Capture the cell that displays the provided text and extract its [X, Y] central coordinate. 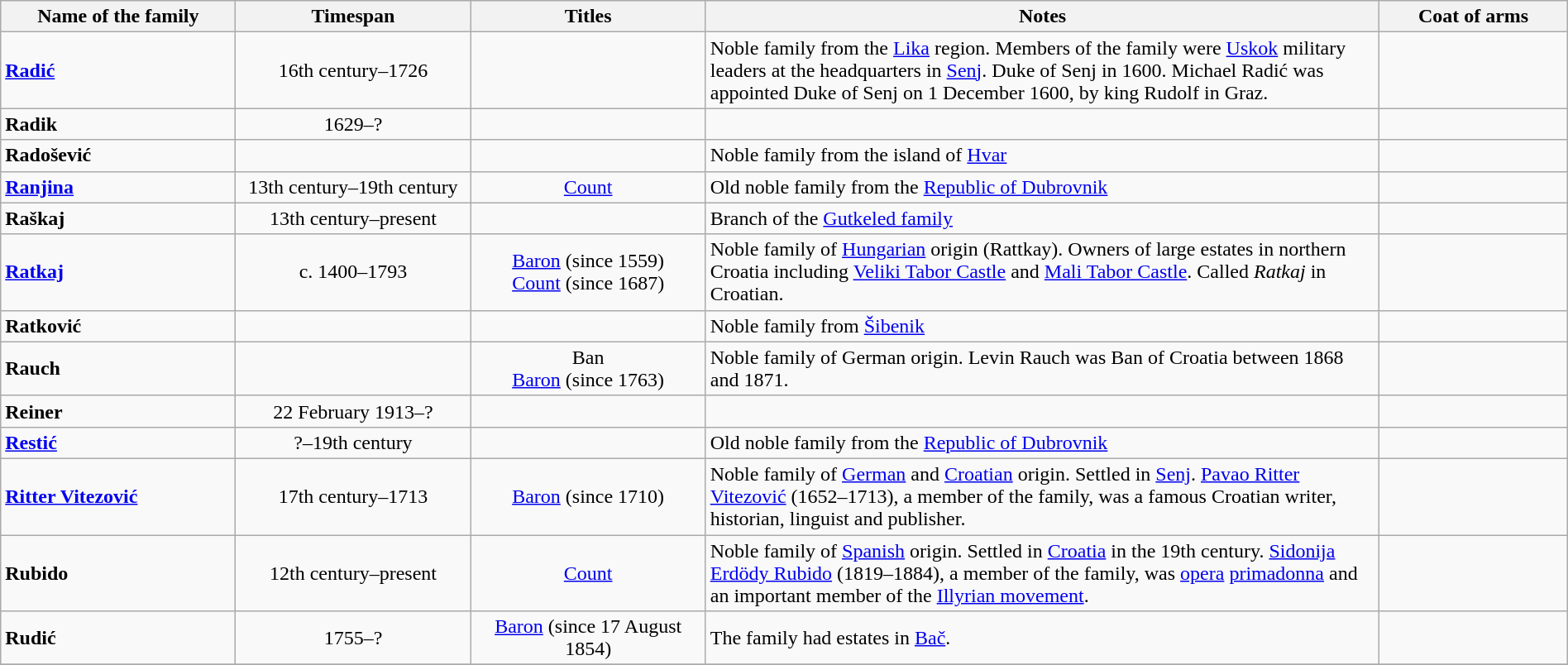
13th century–19th century [353, 187]
The family had estates in Bač. [1042, 639]
BanBaron (since 1763) [588, 369]
Restić [118, 443]
Ranjina [118, 187]
Radik [118, 124]
Name of the family [118, 17]
Noble family of German origin. Levin Rauch was Ban of Croatia between 1868 and 1871. [1042, 369]
Radošević [118, 155]
Branch of the Gutkeled family [1042, 218]
Notes [1042, 17]
Rudić [118, 639]
Ratković [118, 326]
Timespan [353, 17]
16th century–1726 [353, 70]
Coat of arms [1474, 17]
Noble family from Šibenik [1042, 326]
13th century–present [353, 218]
Ratkaj [118, 272]
Rubido [118, 572]
Titles [588, 17]
22 February 1913–? [353, 411]
1755–? [353, 639]
?–19th century [353, 443]
Baron (since 17 August 1854) [588, 639]
1629–? [353, 124]
17th century–1713 [353, 496]
12th century–present [353, 572]
c. 1400–1793 [353, 272]
Ritter Vitezović [118, 496]
Noble family from the island of Hvar [1042, 155]
Raškaj [118, 218]
Reiner [118, 411]
Baron (since 1559)Count (since 1687) [588, 272]
Baron (since 1710) [588, 496]
Rauch [118, 369]
Radić [118, 70]
